Find where the given text appears and provide that cell's center as [X, Y] coordinate. 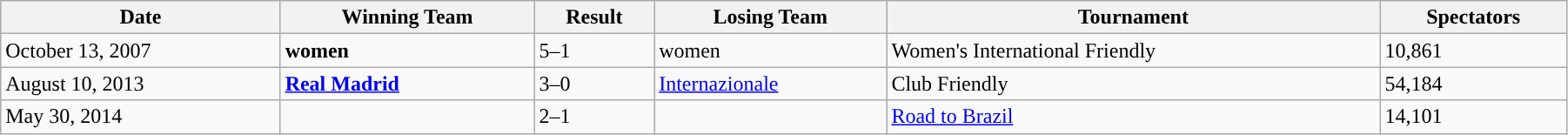
5–1 [594, 51]
54,184 [1474, 84]
August 10, 2013 [141, 84]
Result [594, 17]
Spectators [1474, 17]
Losing Team [771, 17]
October 13, 2007 [141, 51]
Women's International Friendly [1133, 51]
Tournament [1133, 17]
3–0 [594, 84]
Club Friendly [1133, 84]
14,101 [1474, 117]
May 30, 2014 [141, 117]
Road to Brazil [1133, 117]
Real Madrid [407, 84]
Internazionale [771, 84]
Winning Team [407, 17]
Date [141, 17]
10,861 [1474, 51]
2–1 [594, 117]
